Locate the cell with the specified text and output its [x, y] center coordinate. 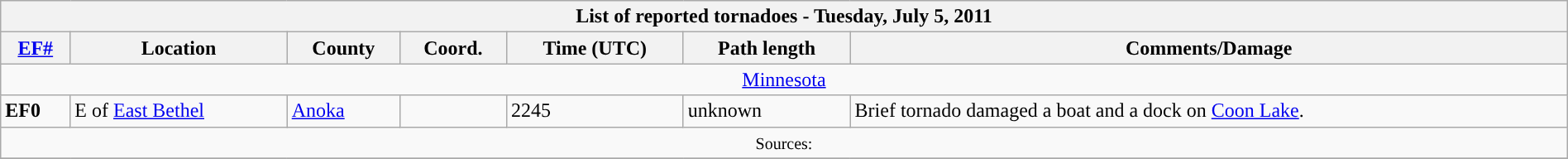
Coord. [453, 48]
E of East Bethel [179, 111]
Path length [767, 48]
unknown [767, 111]
Minnesota [784, 79]
Time (UTC) [595, 48]
List of reported tornadoes - Tuesday, July 5, 2011 [784, 17]
EF# [36, 48]
Brief tornado damaged a boat and a dock on Coon Lake. [1209, 111]
Location [179, 48]
Sources: [784, 142]
Anoka [343, 111]
2245 [595, 111]
Comments/Damage [1209, 48]
EF0 [36, 111]
County [343, 48]
